Return the (X, Y) coordinate for the center point of the cell that contains the specified text.  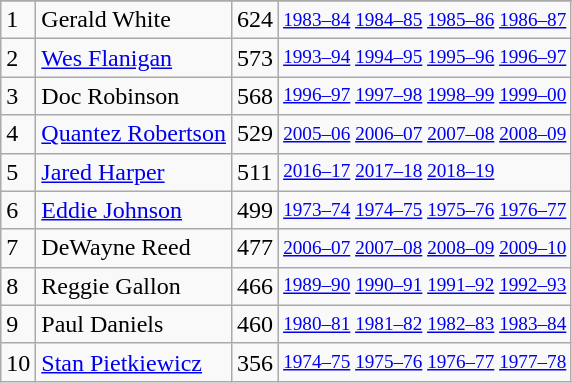
2 (18, 58)
1993–94 1994–95 1995–96 1996–97 (425, 58)
Jared Harper (134, 172)
1973–74 1974–75 1975–76 1976–77 (425, 210)
Reggie Gallon (134, 286)
499 (254, 210)
Quantez Robertson (134, 134)
10 (18, 362)
Eddie Johnson (134, 210)
466 (254, 286)
568 (254, 96)
7 (18, 248)
6 (18, 210)
624 (254, 20)
511 (254, 172)
3 (18, 96)
477 (254, 248)
Paul Daniels (134, 324)
2016–17 2017–18 2018–19 (425, 172)
460 (254, 324)
356 (254, 362)
1989–90 1990–91 1991–92 1992–93 (425, 286)
1996–97 1997–98 1998–99 1999–00 (425, 96)
1980–81 1981–82 1982–83 1983–84 (425, 324)
1974–75 1975–76 1976–77 1977–78 (425, 362)
8 (18, 286)
2006–07 2007–08 2008–09 2009–10 (425, 248)
2005–06 2006–07 2007–08 2008–09 (425, 134)
Doc Robinson (134, 96)
4 (18, 134)
Gerald White (134, 20)
Wes Flanigan (134, 58)
5 (18, 172)
Stan Pietkiewicz (134, 362)
573 (254, 58)
529 (254, 134)
DeWayne Reed (134, 248)
1 (18, 20)
1983–84 1984–85 1985–86 1986–87 (425, 20)
9 (18, 324)
